From the cell containing the given text, extract its center point as [X, Y] coordinate. 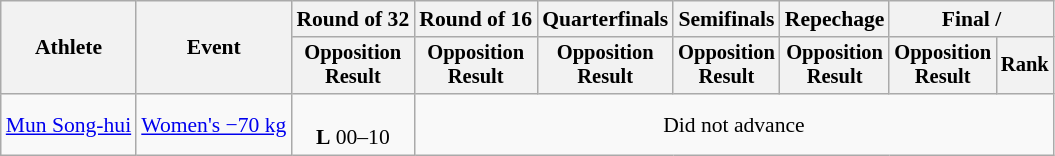
Round of 32 [352, 19]
Women's −70 kg [214, 124]
Rank [1025, 66]
Repechage [835, 19]
L 00–10 [352, 124]
Did not advance [734, 124]
Round of 16 [476, 19]
Quarterfinals [605, 19]
Final / [971, 19]
Event [214, 48]
Semifinals [726, 19]
Athlete [68, 48]
Mun Song-hui [68, 124]
